Detect which cell encompasses the target text, then output its [x, y] center coordinate. 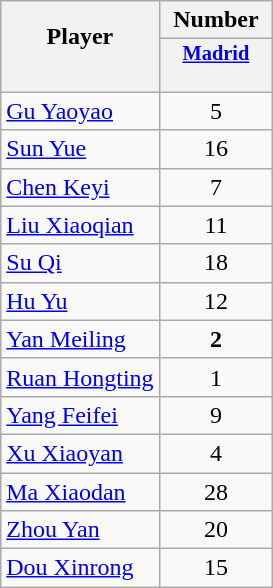
11 [216, 225]
9 [216, 415]
Madrid [216, 54]
18 [216, 263]
Dou Xinrong [80, 568]
Hu Yu [80, 301]
Su Qi [80, 263]
16 [216, 149]
Number [216, 20]
Chen Keyi [80, 187]
Yang Feifei [80, 415]
Yan Meiling [80, 339]
Ma Xiaodan [80, 491]
Liu Xiaoqian [80, 225]
Xu Xiaoyan [80, 453]
4 [216, 453]
2 [216, 339]
5 [216, 111]
7 [216, 187]
Player [80, 36]
15 [216, 568]
1 [216, 377]
Ruan Hongting [80, 377]
Sun Yue [80, 149]
28 [216, 491]
12 [216, 301]
20 [216, 530]
Gu Yaoyao [80, 111]
Zhou Yan [80, 530]
